Return [X, Y] of the center of cell containing provided text 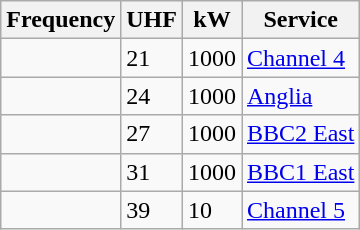
27 [152, 134]
21 [152, 58]
24 [152, 96]
Channel 5 [301, 210]
10 [212, 210]
BBC1 East [301, 172]
39 [152, 210]
Anglia [301, 96]
BBC2 East [301, 134]
UHF [152, 20]
Channel 4 [301, 58]
Frequency [61, 20]
Service [301, 20]
31 [152, 172]
kW [212, 20]
